From the cell containing the given text, extract its center point as (X, Y) coordinate. 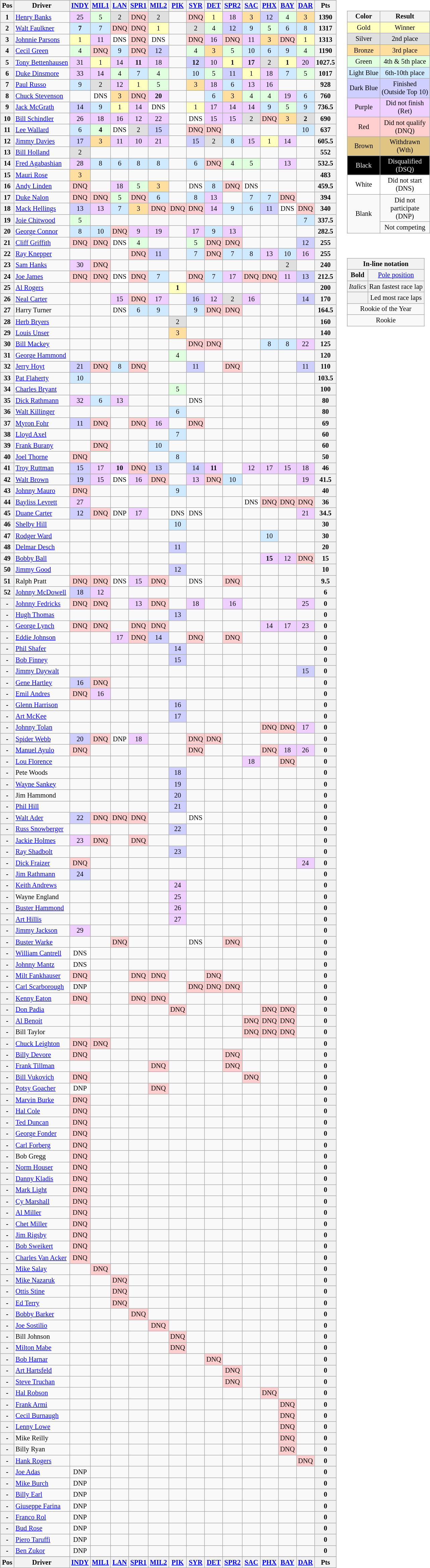
690 (325, 119)
Pete Woods (42, 773)
Paul Russo (42, 85)
4th & 5th place (405, 62)
Chet Miller (42, 1224)
Joe James (42, 276)
Brown (363, 146)
Delmar Desch (42, 547)
34.5 (325, 513)
Buster Hammond (42, 908)
Bold (357, 275)
Art Hartsfeld (42, 1371)
Ray Knepper (42, 254)
1390 (325, 17)
Walt Brown (42, 480)
Bill Mackey (42, 344)
483 (325, 175)
Danny Kladis (42, 1179)
1190 (325, 51)
Don Padia (42, 1010)
Neal Carter (42, 299)
Lloyd Axel (42, 435)
Franco Rol (42, 1517)
Bayliss Levrett (42, 502)
160 (325, 322)
Hank Rogers (42, 1461)
Potsy Goacher (42, 1089)
Ran fastest race lap (396, 287)
Mike Reilly (42, 1438)
Bob Harnar (42, 1359)
Frank Tillman (42, 1066)
Ben Zukor (42, 1551)
532.5 (325, 164)
Bob Gregg (42, 1156)
Cliff Griffith (42, 243)
Kenny Eaton (42, 998)
Rookie of the Year (385, 309)
Wayne Sankey (42, 784)
Fred Agabashian (42, 164)
45 (7, 513)
Hal Cole (42, 1111)
Italics (357, 287)
Ray Shadbolt (42, 852)
Myron Fohr (42, 423)
Pole position (396, 275)
Pat Flaherty (42, 378)
Jim Rigsby (42, 1235)
Jack McGrath (42, 108)
Johnny Tolan (42, 728)
Walt Ader (42, 818)
Mack Hellings (42, 209)
Jimmy Jackson (42, 931)
35 (7, 401)
Gene Hartley (42, 683)
47 (7, 536)
Russ Snowberger (42, 829)
Red (363, 127)
Cy Marshall (42, 1201)
George Connor (42, 232)
Phil Shafer (42, 649)
Bill Holland (42, 152)
1313 (325, 40)
164.5 (325, 310)
Did notparticipate(DNP) (405, 208)
103.5 (325, 378)
In-line notation (385, 264)
340 (325, 209)
Withdrawn(Wth) (405, 146)
140 (325, 333)
Walt Killinger (42, 412)
Lou Florence (42, 762)
Not competing (405, 228)
Mike Nazaruk (42, 1280)
Norm Houser (42, 1168)
Finished(Outside Top 10) (405, 88)
Mark Light (42, 1190)
928 (325, 85)
Ed Terry (42, 1303)
1027.5 (325, 62)
49 (7, 559)
69 (325, 423)
Silver (363, 39)
637 (325, 130)
Bob Sweikert (42, 1247)
Jimmy Daywalt (42, 671)
Jim Hammond (42, 796)
48 (7, 547)
Ted Duncan (42, 1123)
212.5 (325, 276)
Mauri Rose (42, 175)
Color (363, 16)
Jackie Holmes (42, 840)
Bill Taylor (42, 1032)
Chuck Leighton (42, 1044)
Dark Blue (363, 88)
38 (7, 435)
1017 (325, 74)
Jim Rathmann (42, 874)
44 (7, 502)
Milt Fankhauser (42, 976)
Walt Faulkner (42, 28)
41.5 (325, 480)
Frank Burany (42, 446)
Art McKee (42, 716)
Bronze (363, 50)
Billy Ryan (42, 1450)
Rookie (385, 320)
Henry Banks (42, 17)
120 (325, 356)
Phil Hill (42, 807)
Charles Van Acker (42, 1258)
Andy Linden (42, 186)
Carl Forberg (42, 1145)
Bobby Ball (42, 559)
Bill Vukovich (42, 1077)
51 (7, 581)
Duane Carter (42, 513)
Johnnie Parsons (42, 40)
337.5 (325, 220)
Johnny Fedricks (42, 604)
41 (7, 468)
9.5 (325, 581)
Disqualified(DSQ) (405, 166)
Did not finish(Ret) (405, 108)
Johnny McDowell (42, 592)
200 (325, 288)
Charles Bryant (42, 389)
Frank Armi (42, 1404)
Hal Robson (42, 1393)
39 (7, 446)
Troy Ruttman (42, 468)
Eddie Johnson (42, 637)
552 (325, 152)
Ralph Pratt (42, 581)
Joe Adas (42, 1472)
Jimmy Davies (42, 141)
Buster Warke (42, 942)
Harry Turner (42, 310)
Glenn Harrison (42, 705)
100 (325, 389)
Piero Taruffi (42, 1540)
George Hammond (42, 356)
Did not qualify(DNQ) (405, 127)
Al Benoit (42, 1021)
Dick Fraizer (42, 863)
Led most race laps (396, 298)
Winner (405, 28)
Steve Truchan (42, 1382)
Tony Bettenhausen (42, 62)
Billy Earl (42, 1495)
Result (405, 16)
Manuel Ayulo (42, 750)
394 (325, 198)
110 (325, 367)
Mike Burch (42, 1484)
William Cantrell (42, 953)
Bud Rose (42, 1528)
Lenny Lowe (42, 1427)
Duke Dinsmore (42, 74)
52 (7, 592)
240 (325, 265)
Shelby Hill (42, 525)
125 (325, 344)
Art Hillis (42, 920)
Billy Devore (42, 1055)
Herb Bryers (42, 322)
Johnny Mauro (42, 491)
Bill Johnson (42, 1337)
Joe Sostilio (42, 1325)
Louis Unser (42, 333)
Keith Andrews (42, 886)
Hugh Thomas (42, 615)
Bill Schindler (42, 119)
42 (7, 480)
736.5 (325, 108)
2nd place (405, 39)
37 (7, 423)
Ottis Stine (42, 1292)
760 (325, 96)
Mike Salay (42, 1269)
34 (7, 389)
Jimmy Good (42, 570)
Cecil Green (42, 51)
Jerry Hoyt (42, 367)
Wayne England (42, 897)
Emil Andres (42, 694)
Al Miller (42, 1213)
Joie Chitwood (42, 220)
Al Rogers (42, 288)
White (363, 185)
Joel Thorne (42, 457)
Light Blue (363, 73)
Bobby Barker (42, 1314)
Johnny Mantz (42, 964)
Green (363, 62)
Rodger Ward (42, 536)
3rd place (405, 50)
Carl Scarborough (42, 987)
Sam Hanks (42, 265)
Lee Wallard (42, 130)
Cecil Burnaugh (42, 1416)
Bob Finney (42, 660)
Milton Mabe (42, 1348)
459.5 (325, 186)
282.5 (325, 232)
George Lynch (42, 626)
1317 (325, 28)
Black (363, 166)
Chuck Stevenson (42, 96)
Gold (363, 28)
Purple (363, 108)
170 (325, 299)
605.5 (325, 141)
Did not start(DNS) (405, 185)
Spider Webb (42, 739)
Giuseppe Farina (42, 1506)
6th-10th place (405, 73)
Marvin Burke (42, 1100)
George Fonder (42, 1134)
Dick Rathmann (42, 401)
43 (7, 491)
Duke Nalon (42, 198)
Blank (363, 214)
